Extract the [x, y] coordinate from the center of the cell holding the provided text.  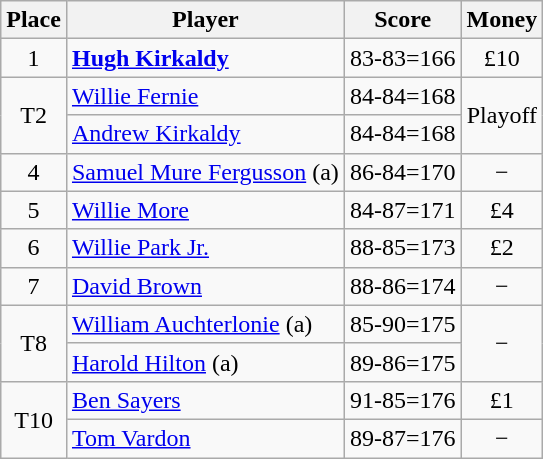
Tom Vardon [205, 438]
89-87=176 [402, 438]
6 [34, 248]
7 [34, 286]
Hugh Kirkaldy [205, 58]
Harold Hilton (a) [205, 362]
88-86=174 [402, 286]
Money [502, 20]
88-85=173 [402, 248]
Willie Park Jr. [205, 248]
85-90=175 [402, 324]
T2 [34, 115]
5 [34, 210]
£2 [502, 248]
£1 [502, 400]
£4 [502, 210]
Samuel Mure Fergusson (a) [205, 172]
83-83=166 [402, 58]
Playoff [502, 115]
86-84=170 [402, 172]
Willie Fernie [205, 96]
4 [34, 172]
T8 [34, 343]
Ben Sayers [205, 400]
David Brown [205, 286]
Andrew Kirkaldy [205, 134]
William Auchterlonie (a) [205, 324]
89-86=175 [402, 362]
T10 [34, 419]
Willie More [205, 210]
Place [34, 20]
£10 [502, 58]
91-85=176 [402, 400]
1 [34, 58]
Player [205, 20]
84-87=171 [402, 210]
Score [402, 20]
